Return (x, y) of the center of cell containing provided text 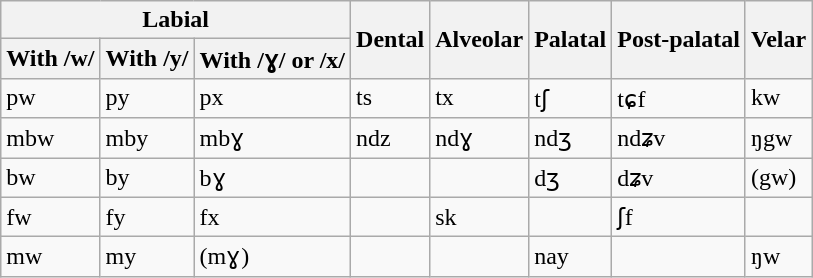
fw (50, 217)
tɕf (679, 98)
bw (50, 178)
bɣ (272, 178)
mby (147, 138)
Alveolar (480, 40)
ts (390, 98)
dʒ (570, 178)
pw (50, 98)
With /y/ (147, 59)
Dental (390, 40)
ʃf (679, 217)
Palatal (570, 40)
dʑv (679, 178)
kw (778, 98)
With /w/ (50, 59)
nay (570, 257)
(mɣ) (272, 257)
tx (480, 98)
ŋgw (778, 138)
sk (480, 217)
px (272, 98)
Velar (778, 40)
ndɣ (480, 138)
fy (147, 217)
my (147, 257)
Labial (176, 20)
by (147, 178)
fx (272, 217)
ŋw (778, 257)
mbw (50, 138)
tʃ (570, 98)
py (147, 98)
ndʑv (679, 138)
mw (50, 257)
ndz (390, 138)
Post-palatal (679, 40)
(gw) (778, 178)
With /ɣ/ or /x/ (272, 59)
ndʒ (570, 138)
mbɣ (272, 138)
